Extract the [X, Y] coordinate from the center of the cell holding the provided text.  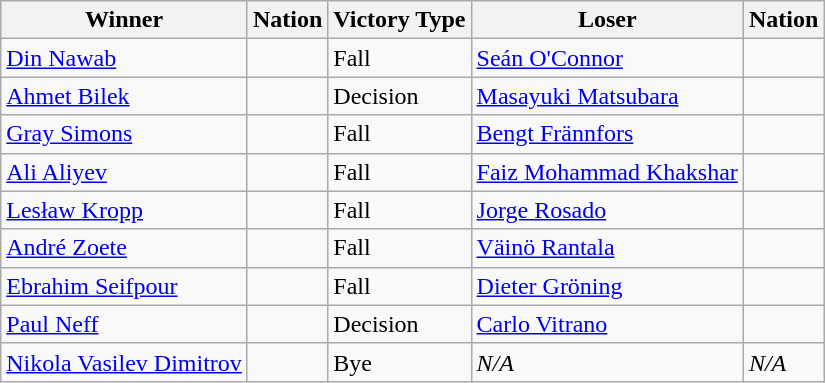
Ahmet Bilek [124, 96]
Din Nawab [124, 58]
André Zoete [124, 248]
Bengt Frännfors [607, 134]
Gray Simons [124, 134]
Carlo Vitrano [607, 324]
Dieter Gröning [607, 286]
Nikola Vasilev Dimitrov [124, 362]
Ebrahim Seifpour [124, 286]
Masayuki Matsubara [607, 96]
Victory Type [400, 20]
Paul Neff [124, 324]
Winner [124, 20]
Väinö Rantala [607, 248]
Jorge Rosado [607, 210]
Bye [400, 362]
Seán O'Connor [607, 58]
Ali Aliyev [124, 172]
Lesław Kropp [124, 210]
Faiz Mohammad Khakshar [607, 172]
Loser [607, 20]
